Provide the [X, Y] coordinate of the cell's center where the given text is located.  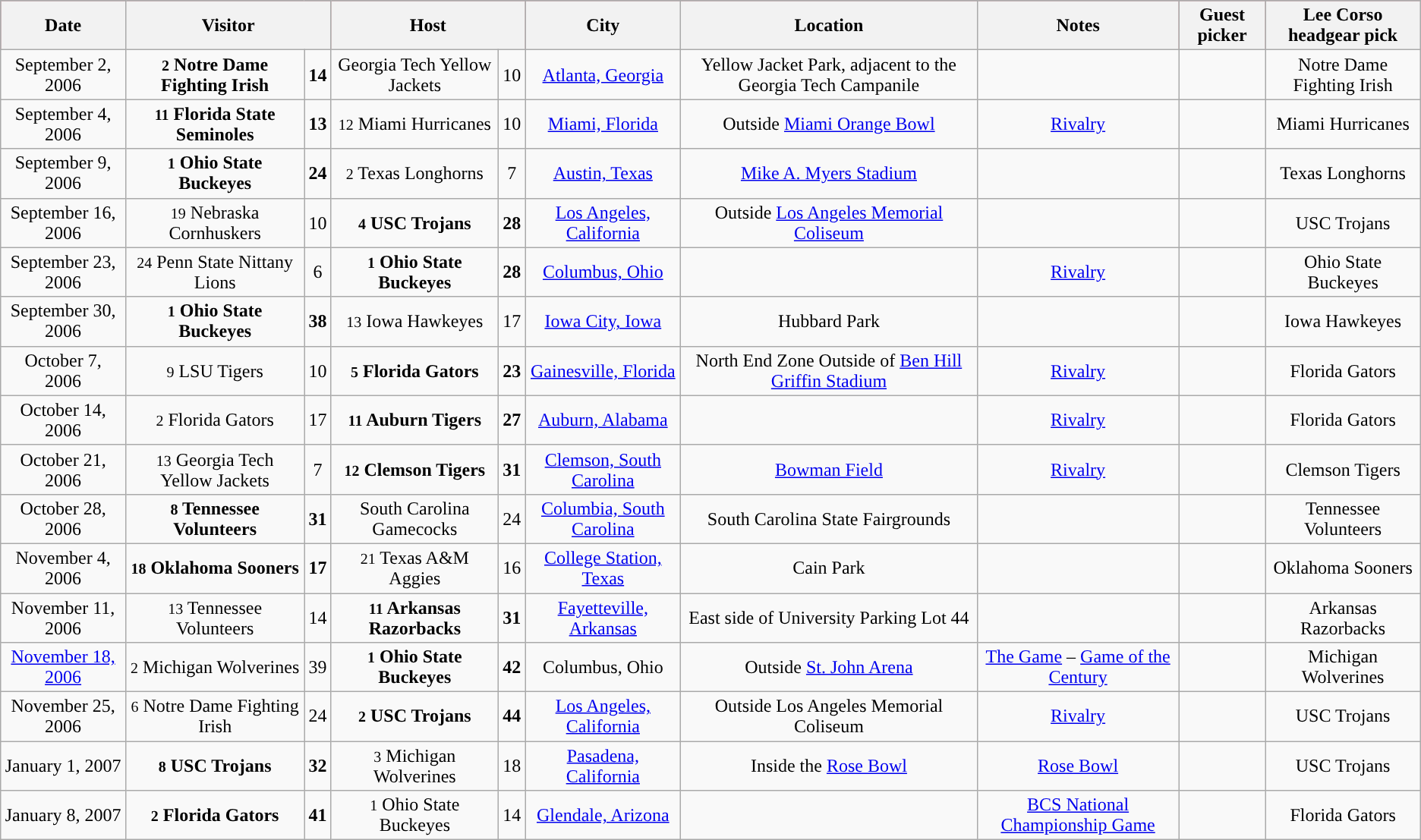
Iowa Hawkeyes [1343, 322]
8 USC Trojans [214, 766]
Outside St. John Arena [829, 668]
BCS National Championship Game [1078, 815]
38 [317, 322]
Iowa City, Iowa [603, 322]
South Carolina Gamecocks [414, 519]
11 Auburn Tigers [414, 420]
16 [512, 568]
The Game – Game of the Century [1078, 668]
Glendale, Arizona [603, 815]
27 [512, 420]
2 Notre Dame Fighting Irish [214, 74]
13 Iowa Hawkeyes [414, 322]
9 LSU Tigers [214, 370]
19 Nebraska Cornhuskers [214, 223]
Lee Corso headgear pick [1343, 26]
12 Clemson Tigers [414, 469]
23 [512, 370]
5 Florida Gators [414, 370]
Notre Dame Fighting Irish [1343, 74]
Clemson, South Carolina [603, 469]
6 [317, 272]
12 Miami Hurricanes [414, 124]
Rose Bowl [1078, 766]
13 [317, 124]
October 7, 2006 [64, 370]
Guest picker [1222, 26]
September 23, 2006 [64, 272]
Fayetteville, Arkansas [603, 618]
Mike A. Myers Stadium [829, 173]
September 16, 2006 [64, 223]
Miami Hurricanes [1343, 124]
2 Michigan Wolverines [214, 668]
2 Texas Longhorns [414, 173]
44 [512, 716]
Gainesville, Florida [603, 370]
September 2, 2006 [64, 74]
21 Texas A&M Aggies [414, 568]
8 Tennessee Volunteers [214, 519]
Hubbard Park [829, 322]
Bowman Field [829, 469]
November 11, 2006 [64, 618]
Atlanta, Georgia [603, 74]
Location [829, 26]
Miami, Florida [603, 124]
3 Michigan Wolverines [414, 766]
Clemson Tigers [1343, 469]
January 1, 2007 [64, 766]
Texas Longhorns [1343, 173]
Host [428, 26]
24 Penn State Nittany Lions [214, 272]
Yellow Jacket Park, adjacent to the Georgia Tech Campanile [829, 74]
Oklahoma Sooners [1343, 568]
November 4, 2006 [64, 568]
Austin, Texas [603, 173]
42 [512, 668]
18 Oklahoma Sooners [214, 568]
September 9, 2006 [64, 173]
6 Notre Dame Fighting Irish [214, 716]
October 14, 2006 [64, 420]
East side of University Parking Lot 44 [829, 618]
2 USC Trojans [414, 716]
September 30, 2006 [64, 322]
4 USC Trojans [414, 223]
39 [317, 668]
Tennessee Volunteers [1343, 519]
South Carolina State Fairgrounds [829, 519]
College Station, Texas [603, 568]
Georgia Tech Yellow Jackets [414, 74]
18 [512, 766]
Outside Miami Orange Bowl [829, 124]
Ohio State Buckeyes [1343, 272]
October 28, 2006 [64, 519]
Inside the Rose Bowl [829, 766]
North End Zone Outside of Ben Hill Griffin Stadium [829, 370]
September 4, 2006 [64, 124]
11 Arkansas Razorbacks [414, 618]
October 21, 2006 [64, 469]
Date [64, 26]
11 Florida State Seminoles [214, 124]
Michigan Wolverines [1343, 668]
41 [317, 815]
Arkansas Razorbacks [1343, 618]
City [603, 26]
13 Georgia Tech Yellow Jackets [214, 469]
November 18, 2006 [64, 668]
Pasadena, California [603, 766]
Columbia, South Carolina [603, 519]
13 Tennessee Volunteers [214, 618]
Cain Park [829, 568]
Notes [1078, 26]
Visitor [228, 26]
32 [317, 766]
November 25, 2006 [64, 716]
January 8, 2007 [64, 815]
Auburn, Alabama [603, 420]
